Provide the [x, y] coordinate of the cell's center where the given text is located.  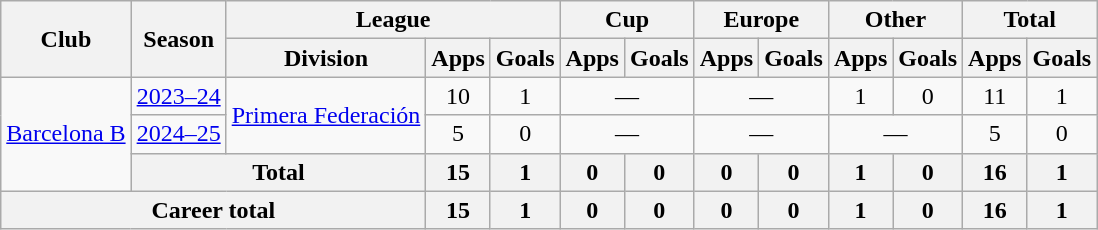
Career total [214, 210]
10 [458, 96]
Division [326, 58]
League [393, 20]
2023–24 [178, 96]
Primera Federación [326, 115]
Other [895, 20]
Cup [627, 20]
Barcelona B [66, 134]
Club [66, 39]
Season [178, 39]
Europe [761, 20]
2024–25 [178, 134]
11 [995, 96]
